Return the (X, Y) coordinate for the center point of the cell that contains the specified text.  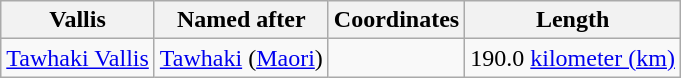
Named after (241, 20)
Tawhaki Vallis (78, 58)
190.0 kilometer (km) (573, 58)
Tawhaki (Maori) (241, 58)
Vallis (78, 20)
Length (573, 20)
Coordinates (396, 20)
